Detect which cell encompasses the target text, then output its [x, y] center coordinate. 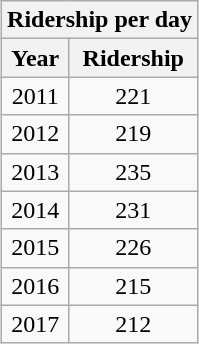
219 [134, 134]
2011 [36, 96]
226 [134, 248]
2016 [36, 286]
212 [134, 324]
231 [134, 210]
2014 [36, 210]
Ridership [134, 58]
2017 [36, 324]
2013 [36, 172]
2012 [36, 134]
2015 [36, 248]
221 [134, 96]
215 [134, 286]
Ridership per day [100, 20]
235 [134, 172]
Year [36, 58]
